Return (x, y) of the center of cell containing provided text 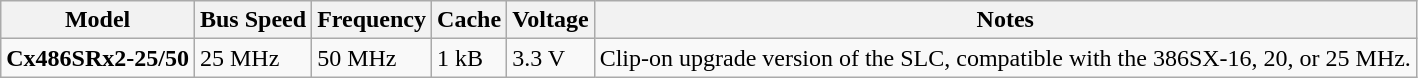
25 MHz (252, 58)
Cache (470, 20)
Bus Speed (252, 20)
Notes (1005, 20)
Clip-on upgrade version of the SLC, compatible with the 386SX-16, 20, or 25 MHz. (1005, 58)
Model (98, 20)
Voltage (551, 20)
1 kB (470, 58)
3.3 V (551, 58)
50 MHz (372, 58)
Frequency (372, 20)
Cx486SRx2-25/50 (98, 58)
